For the text-containing cell, return its midpoint in [X, Y] coordinate format. 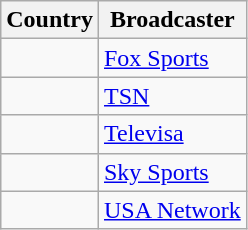
Fox Sports [172, 58]
TSN [172, 96]
Broadcaster [172, 20]
Televisa [172, 134]
USA Network [172, 210]
Country [50, 20]
Sky Sports [172, 172]
